Determine the [X, Y] coordinate at the center of the cell enclosing the given text.  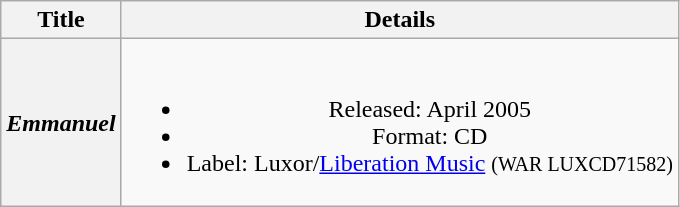
Released: April 2005Format: CDLabel: Luxor/Liberation Music (WAR LUXCD71582) [400, 122]
Title [61, 20]
Details [400, 20]
Emmanuel [61, 122]
